Search for the cell housing the specified text and yield its [X, Y] center coordinate. 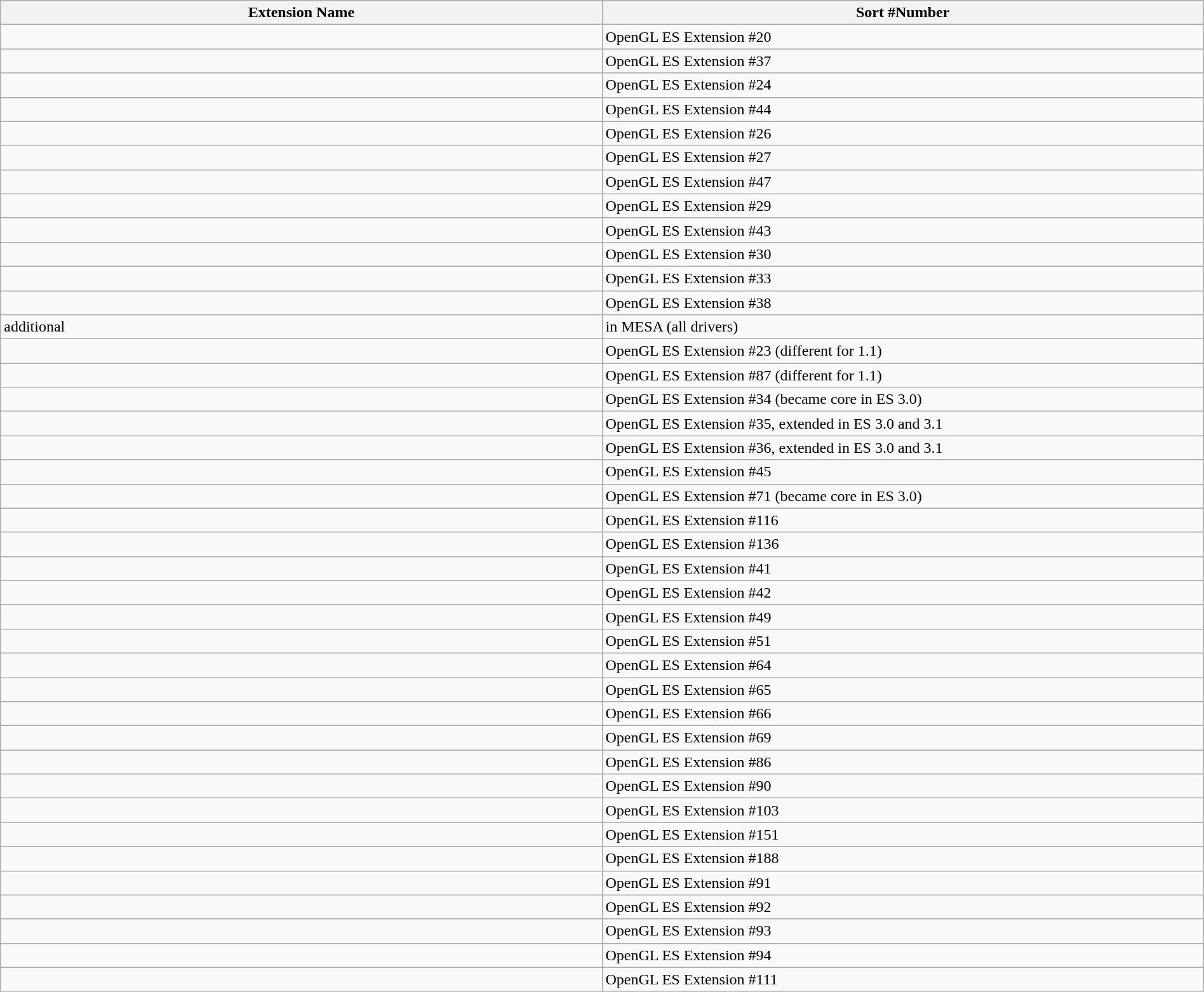
OpenGL ES Extension #86 [903, 762]
OpenGL ES Extension #42 [903, 593]
in MESA (all drivers) [903, 327]
OpenGL ES Extension #35, extended in ES 3.0 and 3.1 [903, 424]
OpenGL ES Extension #111 [903, 979]
additional [301, 327]
OpenGL ES Extension #66 [903, 714]
OpenGL ES Extension #51 [903, 641]
OpenGL ES Extension #92 [903, 907]
OpenGL ES Extension #49 [903, 617]
Extension Name [301, 13]
OpenGL ES Extension #87 (different for 1.1) [903, 375]
OpenGL ES Extension #34 (became core in ES 3.0) [903, 399]
OpenGL ES Extension #151 [903, 834]
OpenGL ES Extension #71 (became core in ES 3.0) [903, 496]
OpenGL ES Extension #36, extended in ES 3.0 and 3.1 [903, 448]
OpenGL ES Extension #116 [903, 520]
OpenGL ES Extension #90 [903, 786]
OpenGL ES Extension #44 [903, 109]
OpenGL ES Extension #26 [903, 133]
Sort #Number [903, 13]
OpenGL ES Extension #94 [903, 955]
OpenGL ES Extension #24 [903, 85]
OpenGL ES Extension #41 [903, 568]
OpenGL ES Extension #47 [903, 182]
OpenGL ES Extension #27 [903, 158]
OpenGL ES Extension #136 [903, 544]
OpenGL ES Extension #65 [903, 689]
OpenGL ES Extension #45 [903, 472]
OpenGL ES Extension #23 (different for 1.1) [903, 351]
OpenGL ES Extension #33 [903, 278]
OpenGL ES Extension #64 [903, 665]
OpenGL ES Extension #43 [903, 230]
OpenGL ES Extension #188 [903, 859]
OpenGL ES Extension #30 [903, 254]
OpenGL ES Extension #69 [903, 738]
OpenGL ES Extension #91 [903, 883]
OpenGL ES Extension #93 [903, 931]
OpenGL ES Extension #20 [903, 37]
OpenGL ES Extension #38 [903, 303]
OpenGL ES Extension #29 [903, 206]
OpenGL ES Extension #37 [903, 61]
OpenGL ES Extension #103 [903, 810]
